Scan for the cell matching the given text and deliver its (X, Y) coordinate at center. 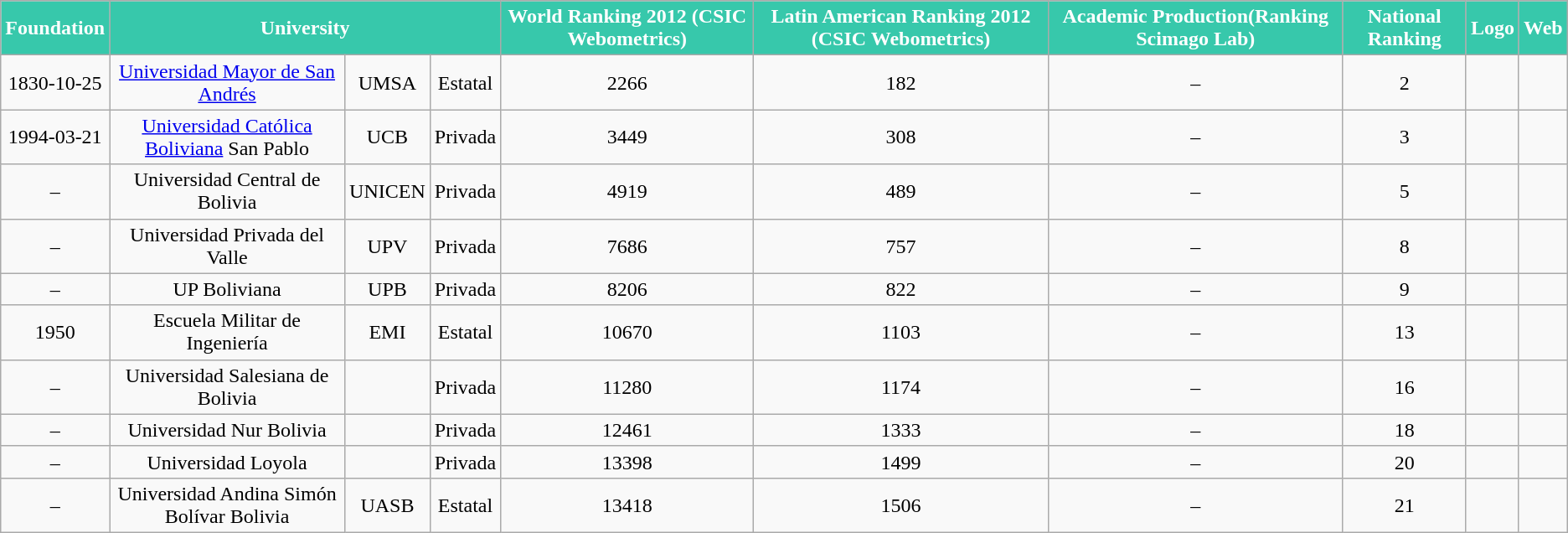
1994-03-21 (55, 137)
2266 (627, 82)
8206 (627, 289)
National Ranking (1404, 28)
Universidad Central de Bolivia (228, 191)
UMSA (388, 82)
8 (1404, 246)
10670 (627, 332)
308 (901, 137)
16 (1404, 387)
21 (1404, 505)
11280 (627, 387)
3449 (627, 137)
Academic Production(Ranking Scimago Lab) (1195, 28)
13 (1404, 332)
1499 (901, 462)
1950 (55, 332)
Web (1543, 28)
Universidad Salesiana de Bolivia (228, 387)
UPV (388, 246)
Foundation (55, 28)
20 (1404, 462)
3 (1404, 137)
7686 (627, 246)
Latin American Ranking 2012 (CSIC Webometrics) (901, 28)
4919 (627, 191)
489 (901, 191)
Logo (1493, 28)
UNICEN (388, 191)
World Ranking 2012 (CSIC Webometrics) (627, 28)
12461 (627, 430)
822 (901, 289)
182 (901, 82)
Universidad Nur Bolivia (228, 430)
13418 (627, 505)
1174 (901, 387)
Escuela Militar de Ingeniería (228, 332)
Universidad Mayor de San Andrés (228, 82)
University (305, 28)
UCB (388, 137)
18 (1404, 430)
1506 (901, 505)
1333 (901, 430)
UPB (388, 289)
Universidad Andina Simón Bolívar Bolivia (228, 505)
5 (1404, 191)
Universidad Loyola (228, 462)
757 (901, 246)
UP Boliviana (228, 289)
Universidad Privada del Valle (228, 246)
UASB (388, 505)
1830-10-25 (55, 82)
9 (1404, 289)
13398 (627, 462)
1103 (901, 332)
EMI (388, 332)
Universidad Católica Boliviana San Pablo (228, 137)
2 (1404, 82)
